Provide the [x, y] coordinate of the cell's center where the given text is located.  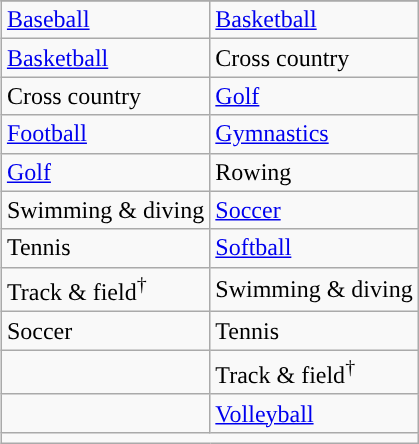
Softball [314, 248]
Volleyball [314, 413]
Baseball [105, 20]
Rowing [314, 172]
Gymnastics [314, 134]
Football [105, 134]
